Return [x, y] of the center of cell containing provided text 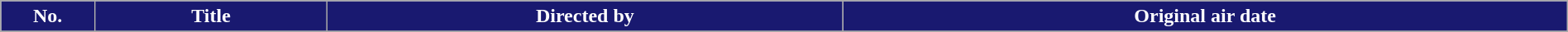
Directed by [586, 16]
Original air date [1205, 16]
Title [210, 16]
No. [48, 16]
